Capture the cell that displays the provided text and extract its (X, Y) central coordinate. 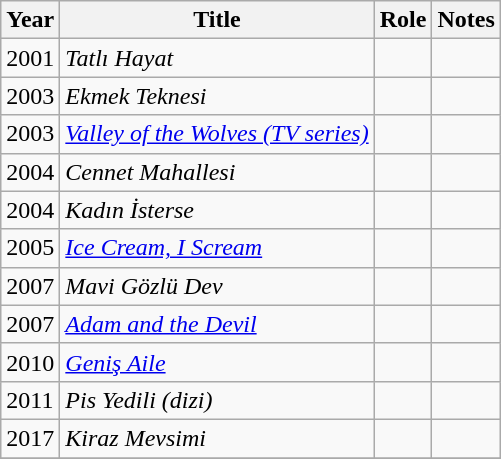
Tatlı Hayat (217, 58)
Role (403, 20)
Kiraz Mevsimi (217, 438)
2005 (30, 248)
Valley of the Wolves (TV series) (217, 134)
2017 (30, 438)
Year (30, 20)
Cennet Mahallesi (217, 172)
Pis Yedili (dizi) (217, 400)
Notes (466, 20)
2001 (30, 58)
Mavi Gözlü Dev (217, 286)
2011 (30, 400)
Title (217, 20)
Ekmek Teknesi (217, 96)
Kadın İsterse (217, 210)
Ice Cream, I Scream (217, 248)
Adam and the Devil (217, 324)
2010 (30, 362)
Geniş Aile (217, 362)
